Determine the [x, y] coordinate at the center of the cell enclosing the given text.  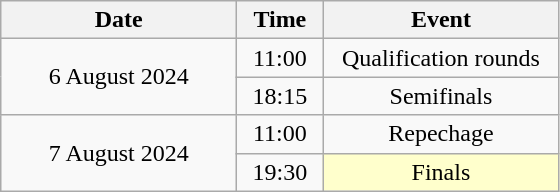
Event [441, 20]
6 August 2024 [119, 77]
Finals [441, 172]
18:15 [280, 96]
Time [280, 20]
Semifinals [441, 96]
19:30 [280, 172]
Qualification rounds [441, 58]
Repechage [441, 134]
7 August 2024 [119, 153]
Date [119, 20]
